Output the [x, y] coordinate of the center of the cell containing the given text.  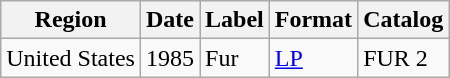
Catalog [404, 20]
Format [313, 20]
United States [71, 58]
Fur [235, 58]
Label [235, 20]
FUR 2 [404, 58]
Region [71, 20]
LP [313, 58]
1985 [170, 58]
Date [170, 20]
